Capture the cell that displays the provided text and extract its [X, Y] central coordinate. 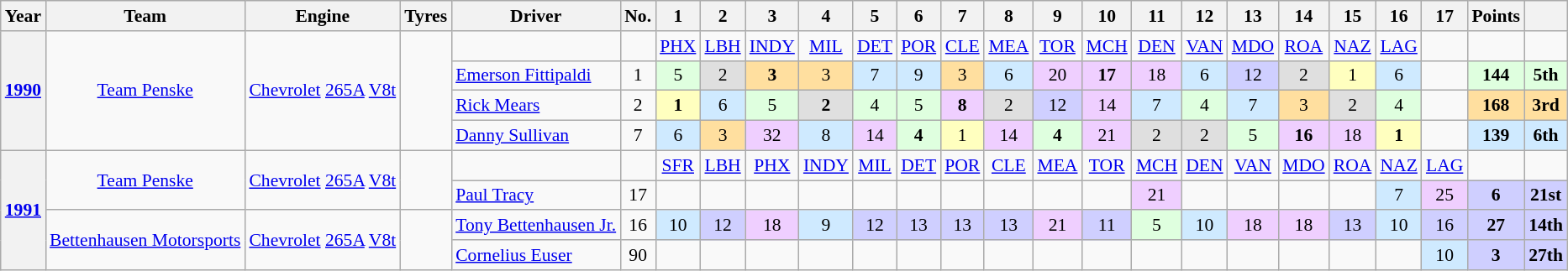
No. [638, 16]
20 [1057, 76]
25 [1444, 195]
5th [1546, 76]
1990 [24, 91]
SFR [677, 165]
Tyres [425, 16]
6th [1546, 136]
15 [1353, 16]
14th [1546, 226]
Bettenhausen Motorsports [145, 240]
Danny Sullivan [536, 136]
3rd [1546, 106]
1991 [24, 210]
27 [1496, 226]
Points [1496, 16]
Year [24, 16]
27th [1546, 255]
Tony Bettenhausen Jr. [536, 226]
Driver [536, 16]
Rick Mears [536, 106]
21st [1546, 195]
Cornelius Euser [536, 255]
Team [145, 16]
144 [1496, 76]
90 [638, 255]
Paul Tracy [536, 195]
168 [1496, 106]
Emerson Fittipaldi [536, 76]
139 [1496, 136]
Engine [323, 16]
32 [772, 136]
